Find where the given text appears and provide that cell's center as [X, Y] coordinate. 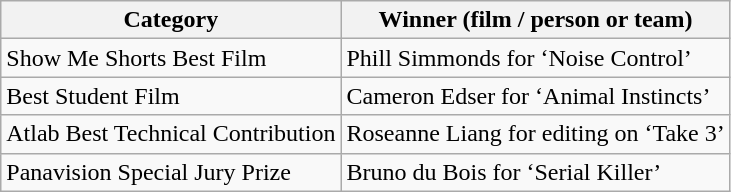
Cameron Edser for ‘Animal Instincts’ [536, 96]
Panavision Special Jury Prize [171, 172]
Show Me Shorts Best Film [171, 58]
Category [171, 20]
Bruno du Bois for ‘Serial Killer’ [536, 172]
Phill Simmonds for ‘Noise Control’ [536, 58]
Atlab Best Technical Contribution [171, 134]
Best Student Film [171, 96]
Winner (film / person or team) [536, 20]
Roseanne Liang for editing on ‘Take 3’ [536, 134]
